From the cell containing the given text, extract its center point as [X, Y] coordinate. 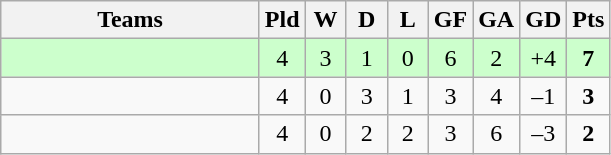
–3 [544, 134]
Teams [130, 20]
L [408, 20]
GD [544, 20]
–1 [544, 96]
D [366, 20]
W [326, 20]
GF [450, 20]
7 [588, 58]
+4 [544, 58]
Pld [282, 20]
GA [496, 20]
Pts [588, 20]
